Scan for the cell matching the given text and deliver its (X, Y) coordinate at center. 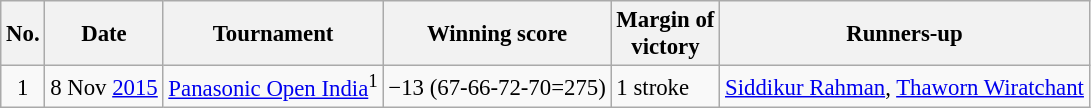
8 Nov 2015 (104, 87)
−13 (67-66-72-70=275) (497, 87)
Margin ofvictory (666, 34)
Siddikur Rahman, Thaworn Wiratchant (904, 87)
Winning score (497, 34)
No. (23, 34)
Panasonic Open India1 (273, 87)
Runners-up (904, 34)
1 stroke (666, 87)
Date (104, 34)
1 (23, 87)
Tournament (273, 34)
